Output the [X, Y] coordinate of the center of the cell containing the given text.  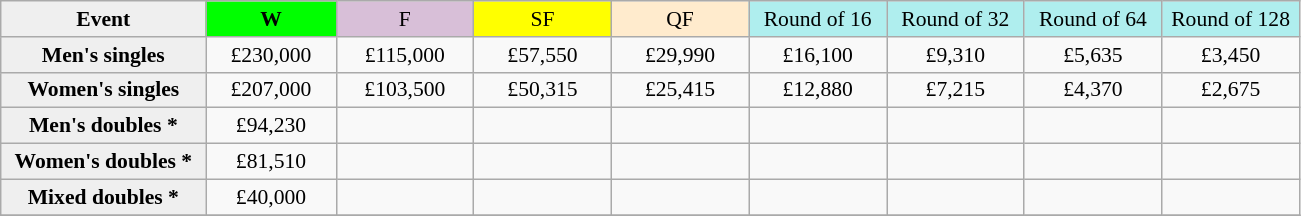
£115,000 [405, 55]
£9,310 [955, 55]
£3,450 [1231, 55]
£81,510 [271, 162]
Men's singles [104, 55]
£4,370 [1093, 90]
W [271, 19]
£103,500 [405, 90]
Round of 128 [1231, 19]
£5,635 [1093, 55]
Women's doubles * [104, 162]
£207,000 [271, 90]
£94,230 [271, 126]
£29,990 [680, 55]
F [405, 19]
£2,675 [1231, 90]
Men's doubles * [104, 126]
£16,100 [818, 55]
£25,415 [680, 90]
£230,000 [271, 55]
QF [680, 19]
£40,000 [271, 197]
Women's singles [104, 90]
Round of 32 [955, 19]
SF [543, 19]
Event [104, 19]
Mixed doubles * [104, 197]
£7,215 [955, 90]
£12,880 [818, 90]
£57,550 [543, 55]
Round of 64 [1093, 19]
Round of 16 [818, 19]
£50,315 [543, 90]
